Provide the (X, Y) coordinate of the cell's center where the given text is located.  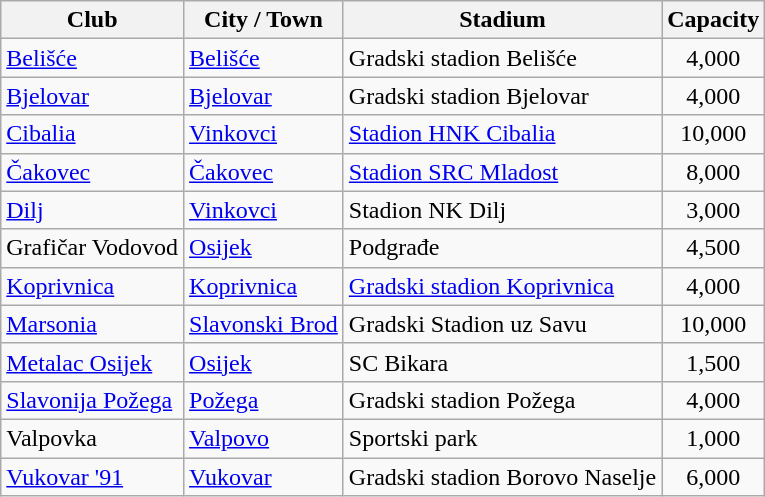
Stadium (502, 20)
Stadion HNK Cibalia (502, 134)
Grafičar Vodovod (92, 248)
SC Bikara (502, 362)
Valpovka (92, 438)
Gradski stadion Bjelovar (502, 96)
Sportski park (502, 438)
Cibalia (92, 134)
City / Town (264, 20)
Gradski stadion Požega (502, 400)
4,500 (714, 248)
Gradski stadion Borovo Naselje (502, 477)
1,000 (714, 438)
Club (92, 20)
1,500 (714, 362)
Vukovar '91 (92, 477)
Gradski stadion Belišće (502, 58)
Podgrađe (502, 248)
Marsonia (92, 324)
Capacity (714, 20)
Valpovo (264, 438)
Gradski Stadion uz Savu (502, 324)
Slavonski Brod (264, 324)
Vukovar (264, 477)
Stadion NK Dilj (502, 210)
Dilj (92, 210)
6,000 (714, 477)
Gradski stadion Koprivnica (502, 286)
Požega (264, 400)
Metalac Osijek (92, 362)
3,000 (714, 210)
Stadion SRC Mladost (502, 172)
Slavonija Požega (92, 400)
8,000 (714, 172)
